From the cell containing the given text, extract its center point as [X, Y] coordinate. 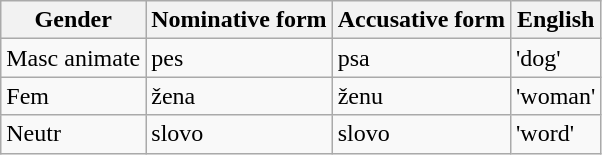
Fem [74, 96]
Neutr [74, 134]
Masc animate [74, 58]
English [555, 20]
'dog' [555, 58]
Nominative form [239, 20]
'word' [555, 134]
Gender [74, 20]
žena [239, 96]
Accusative form [421, 20]
pes [239, 58]
ženu [421, 96]
'woman' [555, 96]
psa [421, 58]
